Provide the (X, Y) coordinate of the cell's center where the given text is located.  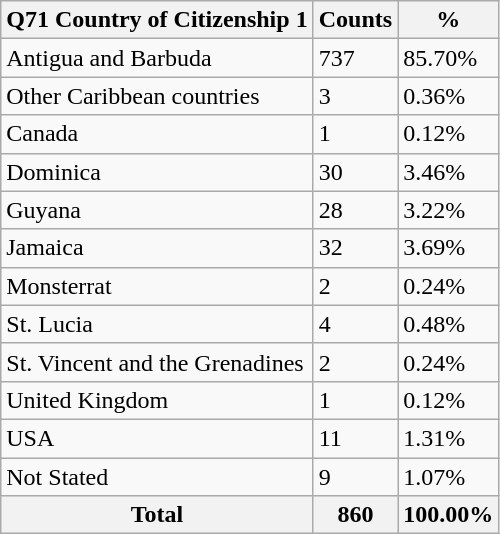
100.00% (448, 515)
Jamaica (157, 248)
9 (355, 477)
Not Stated (157, 477)
Counts (355, 20)
85.70% (448, 58)
0.36% (448, 96)
3.46% (448, 172)
30 (355, 172)
11 (355, 438)
32 (355, 248)
Dominica (157, 172)
Total (157, 515)
Canada (157, 134)
0.48% (448, 324)
1.07% (448, 477)
Q71 Country of Citizenship 1 (157, 20)
Guyana (157, 210)
860 (355, 515)
737 (355, 58)
United Kingdom (157, 400)
28 (355, 210)
1.31% (448, 438)
3 (355, 96)
Monsterrat (157, 286)
4 (355, 324)
3.22% (448, 210)
Antigua and Barbuda (157, 58)
St. Lucia (157, 324)
3.69% (448, 248)
St. Vincent and the Grenadines (157, 362)
USA (157, 438)
Other Caribbean countries (157, 96)
% (448, 20)
